Find where the given text appears and provide that cell's center as (X, Y) coordinate. 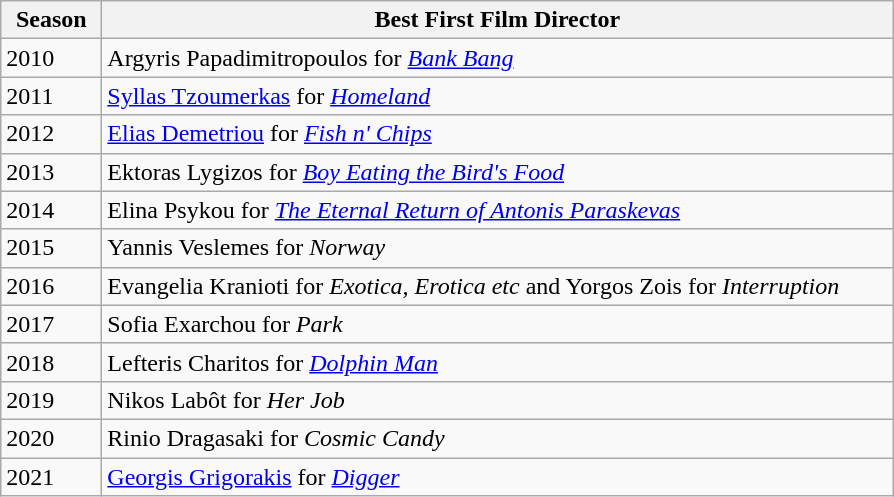
Lefteris Charitos for Dolphin Man (498, 362)
Elias Demetriou for Fish n' Chips (498, 134)
Yannis Veslemes for Norway (498, 248)
Sofia Exarchou for Park (498, 324)
2017 (52, 324)
Nikos Labôt for Her Job (498, 400)
2018 (52, 362)
Ektoras Lygizos for Boy Eating the Bird's Food (498, 172)
2019 (52, 400)
2012 (52, 134)
Georgis Grigorakis for Digger (498, 477)
2015 (52, 248)
2011 (52, 96)
2021 (52, 477)
Argyris Papadimitropoulos for Bank Bang (498, 58)
2016 (52, 286)
Rinio Dragasaki for Cosmic Candy (498, 438)
Evangelia Kranioti for Exotica, Erotica etc and Yorgos Zois for Interruption (498, 286)
Syllas Tzoumerkas for Homeland (498, 96)
2010 (52, 58)
Best First Film Director (498, 20)
2013 (52, 172)
Season (52, 20)
2020 (52, 438)
Elina Psykou for The Eternal Return of Antonis Paraskevas (498, 210)
2014 (52, 210)
